Scan for the cell matching the given text and deliver its (X, Y) coordinate at center. 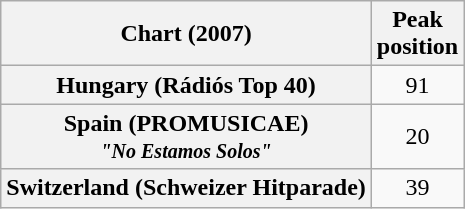
Chart (2007) (186, 34)
Switzerland (Schweizer Hitparade) (186, 188)
20 (417, 136)
91 (417, 85)
Peakposition (417, 34)
Hungary (Rádiós Top 40) (186, 85)
Spain (PROMUSICAE)"No Estamos Solos" (186, 136)
39 (417, 188)
